Provide the [X, Y] coordinate of the cell's center where the given text is located.  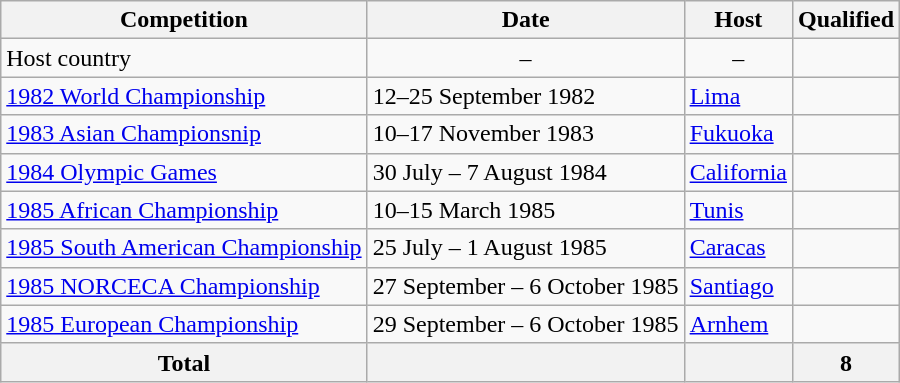
8 [846, 362]
1985 NORCECA Championship [184, 286]
Lima [738, 96]
1985 European Championship [184, 324]
27 September – 6 October 1985 [526, 286]
Total [184, 362]
1985 African Championship [184, 210]
10–17 November 1983 [526, 134]
1983 Asian Championsnip [184, 134]
Fukuoka [738, 134]
Santiago [738, 286]
Date [526, 20]
1985 South American Championship [184, 248]
Host country [184, 58]
Caracas [738, 248]
Qualified [846, 20]
1982 World Championship [184, 96]
Host [738, 20]
Arnhem [738, 324]
Tunis [738, 210]
California [738, 172]
12–25 September 1982 [526, 96]
1984 Olympic Games [184, 172]
10–15 March 1985 [526, 210]
Competition [184, 20]
29 September – 6 October 1985 [526, 324]
30 July – 7 August 1984 [526, 172]
25 July – 1 August 1985 [526, 248]
